Capture the cell that displays the provided text and extract its (x, y) central coordinate. 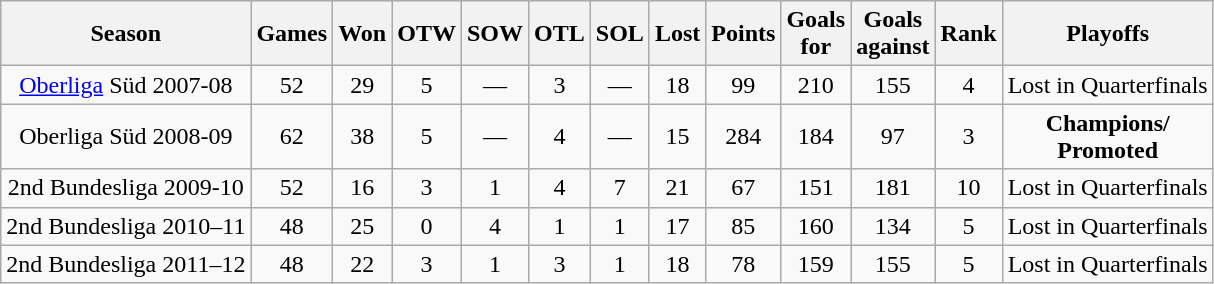
Champions/Promoted (1108, 136)
Won (362, 34)
151 (816, 188)
2nd Bundesliga 2010–11 (126, 226)
Playoffs (1108, 34)
Oberliga Süd 2007-08 (126, 85)
Games (292, 34)
16 (362, 188)
78 (744, 264)
Season (126, 34)
62 (292, 136)
22 (362, 264)
97 (893, 136)
2nd Bundesliga 2011–12 (126, 264)
25 (362, 226)
85 (744, 226)
184 (816, 136)
210 (816, 85)
SOL (620, 34)
160 (816, 226)
OTL (560, 34)
17 (677, 226)
10 (968, 188)
SOW (494, 34)
284 (744, 136)
Oberliga Süd 2008-09 (126, 136)
134 (893, 226)
67 (744, 188)
38 (362, 136)
OTW (427, 34)
181 (893, 188)
Lost (677, 34)
7 (620, 188)
Rank (968, 34)
Goalsagainst (893, 34)
15 (677, 136)
99 (744, 85)
Points (744, 34)
159 (816, 264)
2nd Bundesliga 2009-10 (126, 188)
29 (362, 85)
0 (427, 226)
21 (677, 188)
Goalsfor (816, 34)
